Return the (x, y) coordinate for the center point of the cell that contains the specified text.  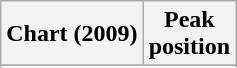
Peakposition (189, 34)
Chart (2009) (72, 34)
